For the text-containing cell, return its midpoint in [X, Y] coordinate format. 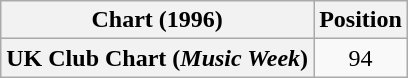
Position [361, 20]
94 [361, 58]
Chart (1996) [158, 20]
UK Club Chart (Music Week) [158, 58]
